Provide the (x, y) coordinate of the cell's center where the given text is located.  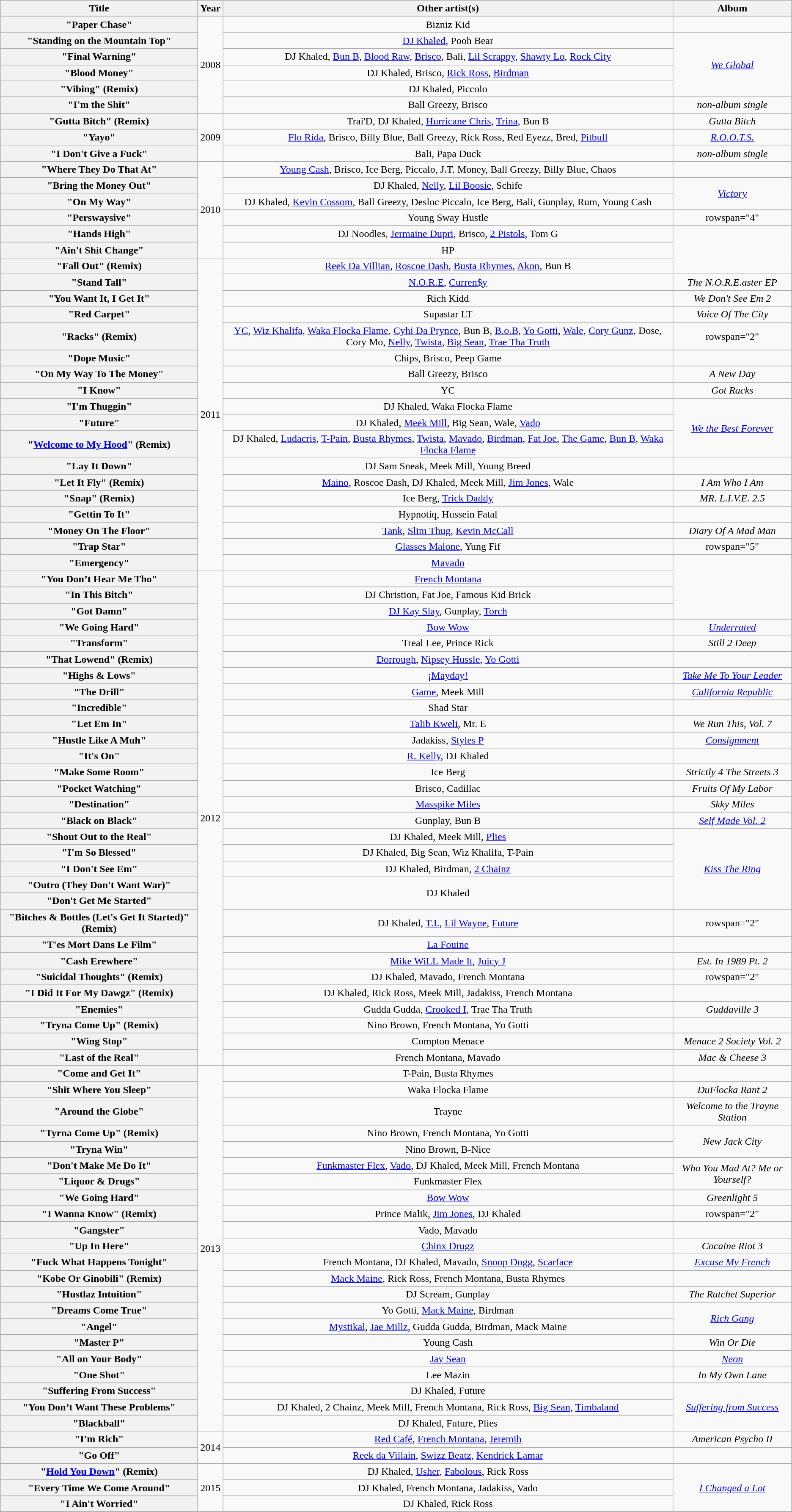
"I'm So Blessed" (99, 853)
We Don't See Em 2 (732, 298)
N.O.R.E, Curren$y (448, 282)
2012 (211, 818)
Win Or Die (732, 1343)
"Every Time We Come Around" (99, 1487)
"Blackball" (99, 1423)
Est. In 1989 Pt. 2 (732, 961)
Young Cash, Brisco, Ice Berg, Piccalo, J.T. Money, Ball Greezy, Billy Blue, Chaos (448, 169)
Vado, Mavado (448, 1230)
Gudda Gudda, Crooked I, Trae Tha Truth (448, 1009)
DJ Khaled, Mavado, French Montana (448, 977)
DJ Khaled, French Montana, Jadakiss, Vado (448, 1487)
The Ratchet Superior (732, 1294)
"You Don’t Hear Me Tho" (99, 579)
Yo Gotti, Mack Maine, Birdman (448, 1311)
R. Kelly, DJ Khaled (448, 756)
"Dreams Come True" (99, 1311)
Ice Berg, Trick Daddy (448, 498)
Funkmaster Flex, Vado, DJ Khaled, Meek Mill, French Montana (448, 1165)
Voice Of The City (732, 314)
Mystikal, Jae Millz, Gudda Gudda, Birdman, Mack Maine (448, 1327)
Waka Flocka Flame (448, 1090)
DJ Khaled, Ludacris, T-Pain, Busta Rhymes, Twista, Mavado, Birdman, Fat Joe, The Game, Bun B, Waka Flocka Flame (448, 444)
DJ Khaled, Rick Ross, Meek Mill, Jadakiss, French Montana (448, 993)
DuFlocka Rant 2 (732, 1090)
Trayne (448, 1111)
2010 (211, 209)
"Gangster" (99, 1230)
DJ Khaled, Pooh Bear (448, 41)
"Blood Money" (99, 73)
"Don't Get Me Started" (99, 901)
Nino Brown, B-Nice (448, 1149)
"Got Damn" (99, 611)
"Dope Music" (99, 358)
"Let It Fly" (Remix) (99, 482)
Tank, Slim Thug, Kevin McCall (448, 531)
Gunplay, Bun B (448, 821)
American Psycho II (732, 1439)
French Montana, Mavado (448, 1058)
We Run This, Vol. 7 (732, 724)
DJ Christion, Fat Joe, Famous Kid Brick (448, 595)
"I Ain't Worried" (99, 1504)
"Last of the Real" (99, 1058)
Chinx Drugz (448, 1246)
Red Café, French Montana, Jeremih (448, 1439)
"Wing Stop" (99, 1041)
"I'm Rich" (99, 1439)
"Shout Out to the Real" (99, 837)
Mack Maine, Rick Ross, French Montana, Busta Rhymes (448, 1278)
Take Me To Your Leader (732, 675)
Mike WiLL Made It, Juicy J (448, 961)
Neon (732, 1359)
"Lay It Down" (99, 466)
Title (99, 8)
Young Sway Hustle (448, 218)
"Up In Here" (99, 1246)
"That Lowend" (Remix) (99, 659)
Bizniz Kid (448, 25)
YC, Wiz Khalifa, Waka Flocka Flame, Cyhi Da Prynce, Bun B, B.o.B, Yo Gotti, Wale, Cory Gunz, Dose, Cory Mo, Nelly, Twista, Big Sean, Trae Tha Truth (448, 336)
Self Made Vol. 2 (732, 821)
2009 (211, 137)
DJ Khaled, Meek Mill, Big Sean, Wale, Vado (448, 422)
"You Want It, I Get It" (99, 298)
"It's On" (99, 756)
DJ Khaled, Birdman, 2 Chainz (448, 869)
Shad Star (448, 708)
"Black on Black" (99, 821)
"Fall Out" (Remix) (99, 266)
"I Know" (99, 390)
"Cash Erewhere" (99, 961)
Strictly 4 The Streets 3 (732, 772)
DJ Noodles, Jermaine Dupri, Brisco, 2 Pistols, Tom G (448, 234)
Ice Berg (448, 772)
"Suicidal Thoughts" (Remix) (99, 977)
T-Pain, Busta Rhymes (448, 1074)
"Standing on the Mountain Top" (99, 41)
Lee Mazin (448, 1375)
"Highs & Lows" (99, 675)
"Come and Get It" (99, 1074)
Supastar LT (448, 314)
Consignment (732, 740)
Rich Gang (732, 1319)
"Bitches & Bottles (Let's Get It Started)" (Remix) (99, 923)
"Fuck What Happens Tonight" (99, 1262)
In My Own Lane (732, 1375)
YC (448, 390)
"Tryna Come Up" (Remix) (99, 1025)
Dorrough, Nipsey Hussle, Yo Gotti (448, 659)
¡Mayday! (448, 675)
"Master P" (99, 1343)
"Money On The Floor" (99, 531)
Victory (732, 193)
Treal Lee, Prince Rick (448, 643)
Fruits Of My Labor (732, 788)
Funkmaster Flex (448, 1182)
DJ Khaled, Future (448, 1391)
"T'es Mort Dans Le Film" (99, 945)
"Hold You Down" (Remix) (99, 1471)
The N.O.R.E.aster EP (732, 282)
Diary Of A Mad Man (732, 531)
Jay Sean (448, 1359)
Mac & Cheese 3 (732, 1058)
"Stand Tall" (99, 282)
"Final Warning" (99, 57)
Compton Menace (448, 1041)
DJ Khaled, Rick Ross (448, 1504)
I Am Who I Am (732, 482)
"Hustle Like A Muh" (99, 740)
"Gettin To It" (99, 515)
"Bring the Money Out" (99, 185)
Rich Kidd (448, 298)
"Shit Where You Sleep" (99, 1090)
"Future" (99, 422)
"Paper Chase" (99, 25)
Gutta Bitch (732, 121)
Bali, Papa Duck (448, 153)
"Ain't Shit Change" (99, 250)
Other artist(s) (448, 8)
Kiss The Ring (732, 869)
Guddaville 3 (732, 1009)
DJ Khaled, Bun B, Blood Raw, Brisco, Bali, Lil Scrappy, Shawty Lo, Rock City (448, 57)
DJ Khaled, T.I., Lil Wayne, Future (448, 923)
"You Don’t Want These Problems" (99, 1407)
Glasses Malone, Yung Fif (448, 547)
We Global (732, 65)
"Racks" (Remix) (99, 336)
"Angel" (99, 1327)
2014 (211, 1447)
"Gutta Bitch" (Remix) (99, 121)
"In This Bitch" (99, 595)
Year (211, 8)
"Welcome to My Hood" (Remix) (99, 444)
DJ Khaled, Big Sean, Wiz Khalifa, T-Pain (448, 853)
"Yayo" (99, 137)
Reek Da Villian, Roscoe Dash, Busta Rhymes, Akon, Bun B (448, 266)
"Snap" (Remix) (99, 498)
2015 (211, 1487)
"Perswaysive" (99, 218)
Prince Malik, Jim Jones, DJ Khaled (448, 1214)
"I Wanna Know" (Remix) (99, 1214)
2008 (211, 65)
Skky Miles (732, 804)
"All on Your Body" (99, 1359)
Jadakiss, Styles P (448, 740)
Maino, Roscoe Dash, DJ Khaled, Meek Mill, Jim Jones, Wale (448, 482)
"I Did It For My Dawgz" (Remix) (99, 993)
La Fouine (448, 945)
HP (448, 250)
Excuse My French (732, 1262)
"Around the Globe" (99, 1111)
"I Don't See Em" (99, 869)
French Montana, DJ Khaled, Mavado, Snoop Dogg, Scarface (448, 1262)
"On My Way" (99, 202)
DJ Scream, Gunplay (448, 1294)
Underrated (732, 627)
DJ Khaled, Usher, Fabolous, Rick Ross (448, 1471)
Hypnotiq, Hussein Fatal (448, 515)
DJ Khaled, Piccolo (448, 89)
DJ Khaled, Kevin Cossom, Ball Greezy, Desloc Piccalo, Ice Berg, Bali, Gunplay, Rum, Young Cash (448, 202)
"Don't Make Me Do It" (99, 1165)
"Where They Do That At" (99, 169)
Who You Mad At? Me or Yourself? (732, 1173)
DJ Sam Sneak, Meek Mill, Young Breed (448, 466)
Chips, Brisco, Peep Game (448, 358)
"Outro (They Don't Want War)" (99, 885)
rowspan="5" (732, 547)
DJ Khaled, Future, Plies (448, 1423)
Flo Rida, Brisco, Billy Blue, Ball Greezy, Rick Ross, Red Eyezz, Bred, Pitbull (448, 137)
2013 (211, 1248)
"Suffering From Success" (99, 1391)
"Hustlaz Intuition" (99, 1294)
"Pocket Watching" (99, 788)
Game, Meek Mill (448, 691)
"I'm the Shit" (99, 105)
California Republic (732, 691)
DJ Khaled, Waka Flocka Flame (448, 406)
Young Cash (448, 1343)
I Changed a Lot (732, 1487)
"Enemies" (99, 1009)
rowspan="4" (732, 218)
"One Shot" (99, 1375)
Got Racks (732, 390)
"I Don't Give a Fuck" (99, 153)
"On My Way To The Money" (99, 374)
A New Day (732, 374)
"Trap Star" (99, 547)
Album (732, 8)
"Let Em In" (99, 724)
Trai'D, DJ Khaled, Hurricane Chris, Trina, Bun B (448, 121)
DJ Khaled (448, 893)
Brisco, Cadillac (448, 788)
"I'm Thuggin" (99, 406)
2011 (211, 415)
DJ Khaled, Meek Mill, Plies (448, 837)
"Kobe Or Ginobili" (Remix) (99, 1278)
"The Drill" (99, 691)
New Jack City (732, 1141)
Welcome to the Trayne Station (732, 1111)
"Transform" (99, 643)
R.O.O.T.S. (732, 137)
"Make Some Room" (99, 772)
We the Best Forever (732, 428)
MR. L.I.V.E. 2.5 (732, 498)
Talib Kweli, Mr. E (448, 724)
DJ Khaled, Nelly, Lil Boosie, Schife (448, 185)
Suffering from Success (732, 1407)
Still 2 Deep (732, 643)
DJ Khaled, 2 Chainz, Meek Mill, French Montana, Rick Ross, Big Sean, Timbaland (448, 1407)
Masspike Miles (448, 804)
"Incredible" (99, 708)
"Red Carpet" (99, 314)
"Tyrna Come Up" (Remix) (99, 1133)
Cocaine Riot 3 (732, 1246)
Menace 2 Society Vol. 2 (732, 1041)
"Destination" (99, 804)
"Liquor & Drugs" (99, 1182)
DJ Kay Slay, Gunplay, Torch (448, 611)
"Vibing" (Remix) (99, 89)
French Montana (448, 579)
Greenlight 5 (732, 1198)
"Emergency" (99, 563)
"Go Off" (99, 1455)
"Tryna Win" (99, 1149)
DJ Khaled, Brisco, Rick Ross, Birdman (448, 73)
Reek da Villain, Swizz Beatz, Kendrick Lamar (448, 1455)
Mavado (448, 563)
"Hands High" (99, 234)
